From the cell containing the given text, extract its center point as (X, Y) coordinate. 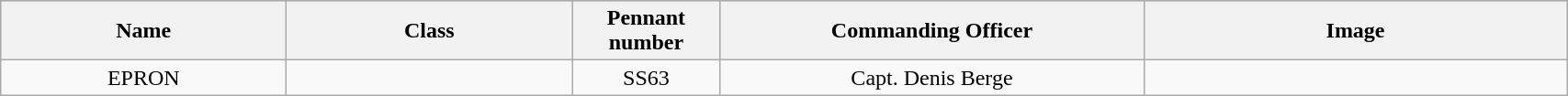
EPRON (143, 78)
Class (430, 31)
Capt. Denis Berge (931, 78)
Name (143, 31)
Commanding Officer (931, 31)
SS63 (647, 78)
Image (1356, 31)
Pennant number (647, 31)
